Scan for the cell matching the given text and deliver its (x, y) coordinate at center. 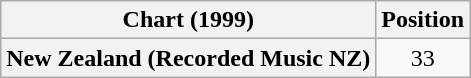
New Zealand (Recorded Music NZ) (188, 58)
Position (423, 20)
Chart (1999) (188, 20)
33 (423, 58)
